Search for the cell housing the specified text and yield its [x, y] center coordinate. 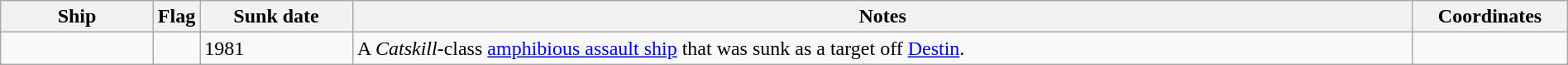
Sunk date [276, 17]
Coordinates [1490, 17]
A Catskill-class amphibious assault ship that was sunk as a target off Destin. [882, 48]
Notes [882, 17]
Flag [176, 17]
Ship [78, 17]
1981 [276, 48]
